Detect which cell encompasses the target text, then output its (x, y) center coordinate. 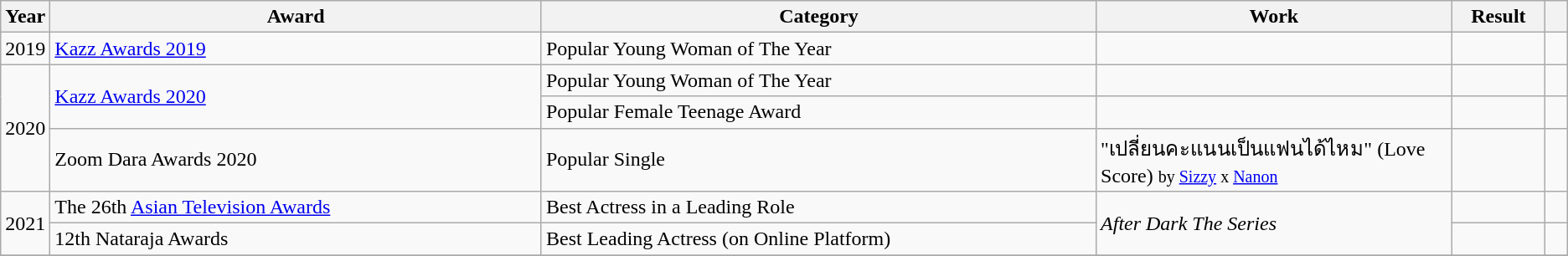
Popular Single (818, 160)
Best Leading Actress (on Online Platform) (818, 239)
2021 (25, 223)
The 26th Asian Television Awards (297, 207)
Zoom Dara Awards 2020 (297, 160)
Work (1275, 17)
Category (818, 17)
After Dark The Series (1275, 223)
2020 (25, 128)
Year (25, 17)
Award (297, 17)
2019 (25, 49)
Result (1498, 17)
Kazz Awards 2019 (297, 49)
Best Actress in a Leading Role (818, 207)
12th Nataraja Awards (297, 239)
"เปลี่ยนคะแนนเป็นแฟนได้ไหม" (Love Score) by Sizzy x Nanon (1275, 160)
Popular Female Teenage Award (818, 112)
Kazz Awards 2020 (297, 96)
